Output the [x, y] coordinate of the center of the cell containing the given text.  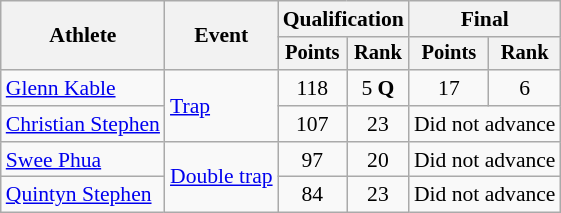
97 [312, 160]
Quintyn Stephen [83, 195]
20 [378, 160]
17 [449, 88]
84 [312, 195]
Christian Stephen [83, 124]
6 [525, 88]
Event [222, 36]
Athlete [83, 36]
Final [485, 19]
107 [312, 124]
118 [312, 88]
5 Q [378, 88]
Swee Phua [83, 160]
Qualification [344, 19]
Glenn Kable [83, 88]
Double trap [222, 178]
Trap [222, 106]
